Detect which cell encompasses the target text, then output its (x, y) center coordinate. 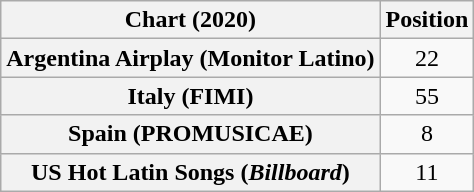
Chart (2020) (190, 20)
8 (427, 134)
US Hot Latin Songs (Billboard) (190, 172)
22 (427, 58)
Position (427, 20)
Argentina Airplay (Monitor Latino) (190, 58)
55 (427, 96)
11 (427, 172)
Spain (PROMUSICAE) (190, 134)
Italy (FIMI) (190, 96)
